For the text-containing cell, return its midpoint in [x, y] coordinate format. 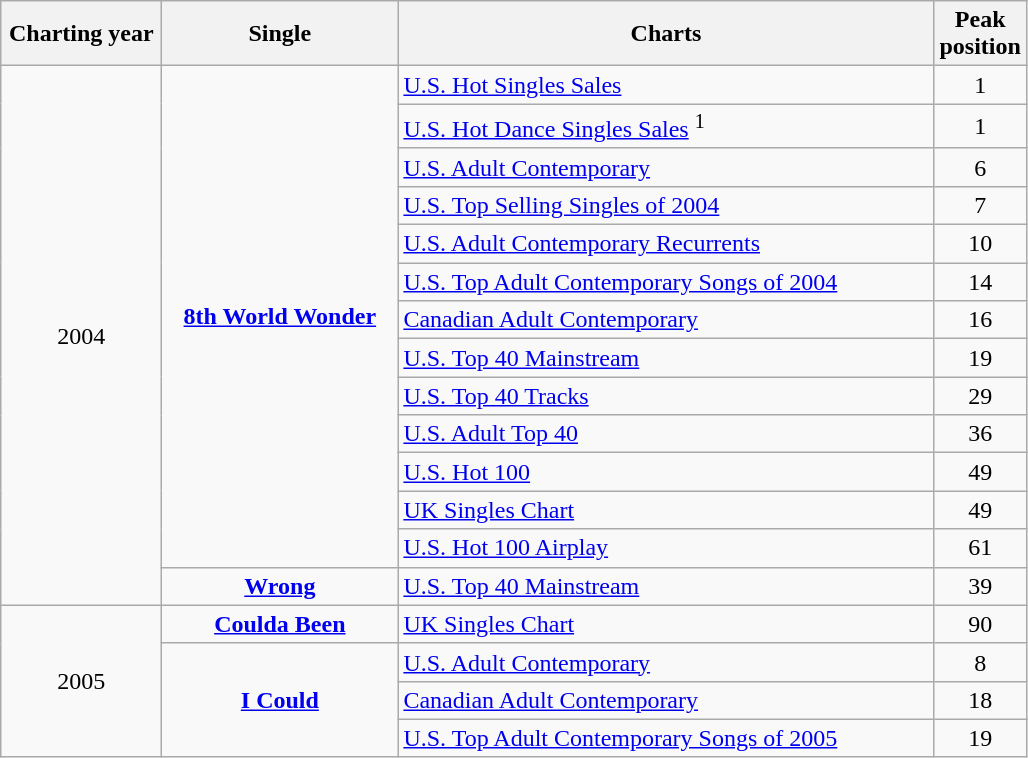
8 [980, 662]
7 [980, 205]
39 [980, 586]
U.S. Adult Contemporary Recurrents [666, 244]
16 [980, 320]
U.S. Adult Top 40 [666, 434]
U.S. Hot Singles Sales [666, 85]
29 [980, 396]
Single [280, 34]
36 [980, 434]
Peakposition [980, 34]
14 [980, 282]
18 [980, 700]
U.S. Top Adult Contemporary Songs of 2004 [666, 282]
90 [980, 624]
61 [980, 548]
6 [980, 167]
8th World Wonder [280, 316]
U.S. Top Adult Contemporary Songs of 2005 [666, 738]
2004 [82, 336]
U.S. Top 40 Tracks [666, 396]
U.S. Hot 100 [666, 472]
U.S. Hot Dance Singles Sales 1 [666, 126]
I Could [280, 700]
U.S. Top Selling Singles of 2004 [666, 205]
Coulda Been [280, 624]
2005 [82, 681]
Charts [666, 34]
U.S. Hot 100 Airplay [666, 548]
10 [980, 244]
Charting year [82, 34]
Wrong [280, 586]
